Search for the cell housing the specified text and yield its [X, Y] center coordinate. 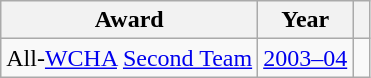
Year [306, 20]
Award [130, 20]
2003–04 [306, 58]
All-WCHA Second Team [130, 58]
